Provide the (x, y) coordinate of the cell's center where the given text is located.  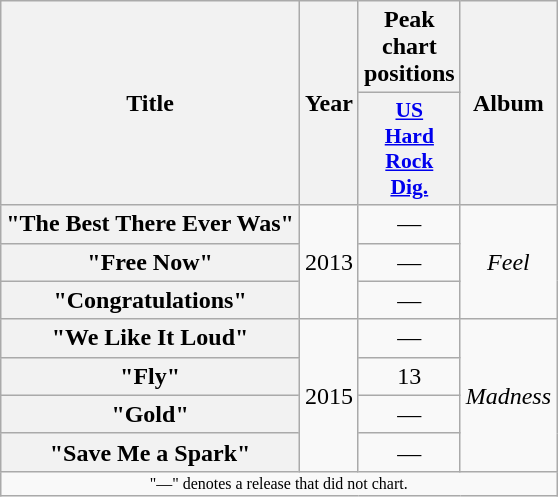
Title (150, 103)
13 (409, 376)
"Fly" (150, 376)
"The Best There Ever Was" (150, 224)
USHard RockDig. (409, 149)
Feel (508, 262)
Year (328, 103)
Album (508, 103)
Peak chart positions (409, 47)
Madness (508, 395)
"Gold" (150, 414)
"—" denotes a release that did not chart. (279, 483)
"Save Me a Spark" (150, 452)
"We Like It Loud" (150, 338)
"Congratulations" (150, 300)
2015 (328, 395)
"Free Now" (150, 262)
2013 (328, 262)
